Search for the cell housing the specified text and yield its [x, y] center coordinate. 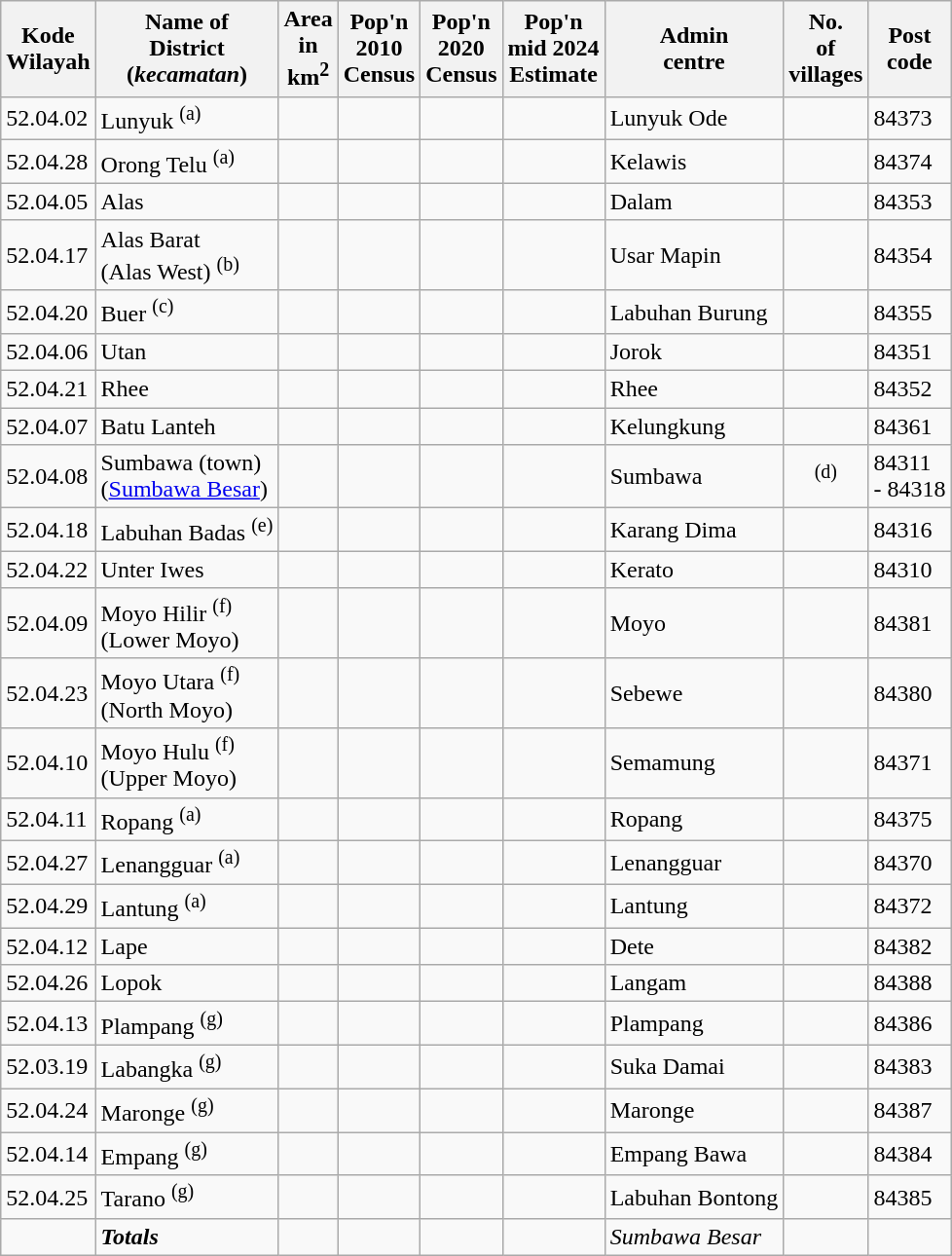
84375 [909, 820]
84370 [909, 863]
Labuhan Badas (e) [187, 530]
Ropang [694, 820]
Pop'n 2020 Census [461, 49]
Kelungkung [694, 426]
52.04.27 [49, 863]
52.04.25 [49, 1198]
Areainkm2 [308, 49]
Orong Telu (a) [187, 162]
84388 [909, 983]
Dalam [694, 202]
52.04.28 [49, 162]
Empang (g) [187, 1155]
Labuhan Bontong [694, 1198]
84384 [909, 1155]
Pop'n mid 2024 Estimate [553, 49]
(d) [825, 477]
Alas [187, 202]
Empang Bawa [694, 1155]
52.04.14 [49, 1155]
Labuhan Burung [694, 312]
52.04.23 [49, 693]
84311- 84318 [909, 477]
84374 [909, 162]
Sumbawa (town)(Sumbawa Besar) [187, 477]
Sumbawa Besar [694, 1238]
Batu Lanteh [187, 426]
Lantung [694, 905]
Buer (c) [187, 312]
52.04.12 [49, 946]
Totals [187, 1238]
52.04.13 [49, 1024]
Postcode [909, 49]
Lenangguar [694, 863]
52.04.07 [49, 426]
Kelawis [694, 162]
Maronge [694, 1110]
84354 [909, 255]
52.04.05 [49, 202]
Moyo Utara (f) (North Moyo) [187, 693]
Ropang (a) [187, 820]
Name ofDistrict(kecamatan) [187, 49]
52.04.17 [49, 255]
Moyo Hilir (f) (Lower Moyo) [187, 623]
Suka Damai [694, 1067]
52.04.24 [49, 1110]
84310 [909, 570]
52.04.21 [49, 389]
84352 [909, 389]
Langam [694, 983]
84380 [909, 693]
Sebewe [694, 693]
84353 [909, 202]
Sumbawa [694, 477]
84383 [909, 1067]
Admin centre [694, 49]
Lunyuk (a) [187, 119]
No.ofvillages [825, 49]
84355 [909, 312]
84381 [909, 623]
52.04.06 [49, 352]
Lopok [187, 983]
52.03.19 [49, 1067]
Semamung [694, 763]
84373 [909, 119]
Karang Dima [694, 530]
Lunyuk Ode [694, 119]
52.04.08 [49, 477]
Lenangguar (a) [187, 863]
Usar Mapin [694, 255]
Moyo [694, 623]
84371 [909, 763]
Kerato [694, 570]
84385 [909, 1198]
52.04.29 [49, 905]
84382 [909, 946]
Alas Barat (Alas West) (b) [187, 255]
84372 [909, 905]
52.04.22 [49, 570]
84386 [909, 1024]
Dete [694, 946]
52.04.18 [49, 530]
84361 [909, 426]
84351 [909, 352]
Labangka (g) [187, 1067]
52.04.20 [49, 312]
52.04.10 [49, 763]
Lantung (a) [187, 905]
Lape [187, 946]
84387 [909, 1110]
Plampang (g) [187, 1024]
Utan [187, 352]
Plampang [694, 1024]
52.04.09 [49, 623]
Kode Wilayah [49, 49]
Maronge (g) [187, 1110]
52.04.26 [49, 983]
Tarano (g) [187, 1198]
Pop'n 2010Census [379, 49]
84316 [909, 530]
Unter Iwes [187, 570]
Jorok [694, 352]
52.04.02 [49, 119]
Moyo Hulu (f) (Upper Moyo) [187, 763]
52.04.11 [49, 820]
